Extract the [x, y] coordinate from the center of the cell holding the provided text.  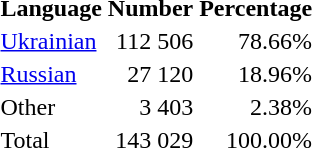
3 403 [150, 107]
27 120 [150, 74]
112 506 [150, 41]
